Scan for the cell matching the given text and deliver its (X, Y) coordinate at center. 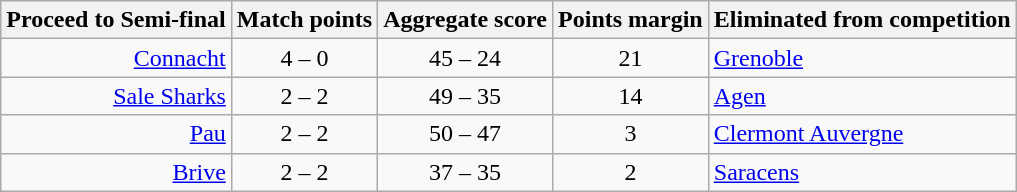
37 – 35 (466, 172)
Sale Sharks (116, 96)
45 – 24 (466, 58)
Points margin (631, 20)
3 (631, 134)
Aggregate score (466, 20)
21 (631, 58)
50 – 47 (466, 134)
4 – 0 (304, 58)
Grenoble (862, 58)
Match points (304, 20)
Proceed to Semi-final (116, 20)
Eliminated from competition (862, 20)
49 – 35 (466, 96)
2 (631, 172)
Connacht (116, 58)
14 (631, 96)
Saracens (862, 172)
Clermont Auvergne (862, 134)
Agen (862, 96)
Pau (116, 134)
Brive (116, 172)
